Identify which cell holds the provided text, then report its (X, Y) central coordinate. 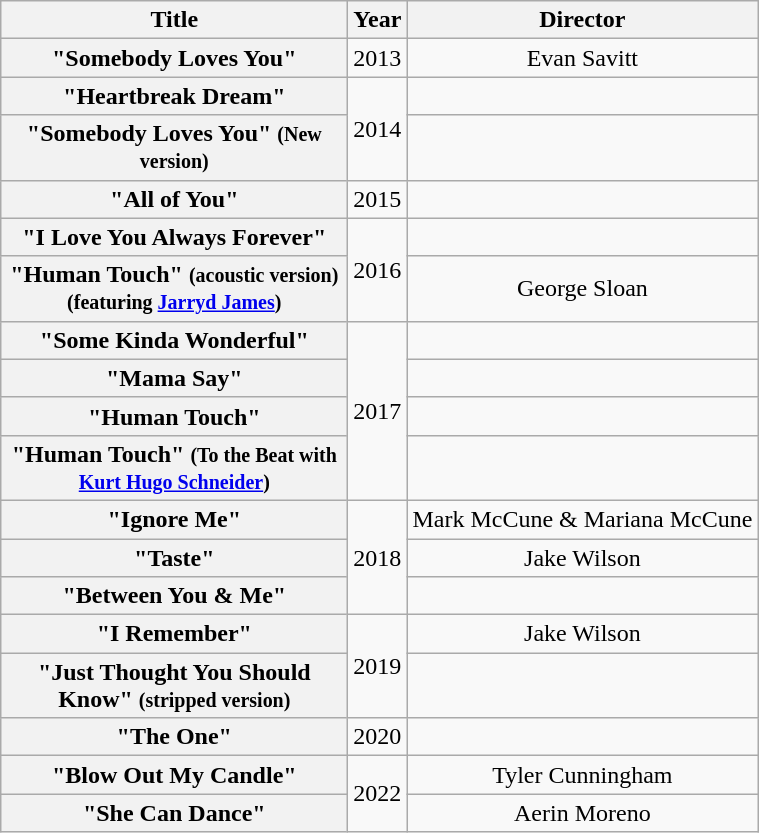
Year (378, 20)
"Heartbreak Dream" (174, 96)
"Human Touch" (acoustic version) (featuring Jarryd James) (174, 288)
"Human Touch" (174, 416)
Aerin Moreno (582, 813)
Director (582, 20)
George Sloan (582, 288)
"Some Kinda Wonderful" (174, 340)
2014 (378, 128)
2013 (378, 58)
"She Can Dance" (174, 813)
Evan Savitt (582, 58)
"Mama Say" (174, 378)
"Somebody Loves You" (174, 58)
Title (174, 20)
2017 (378, 410)
2015 (378, 199)
2018 (378, 557)
"Just Thought You Should Know" (stripped version) (174, 686)
"I Remember" (174, 634)
"Blow Out My Candle" (174, 775)
"Ignore Me" (174, 519)
"Human Touch" (To the Beat with Kurt Hugo Schneider) (174, 468)
"Somebody Loves You" (New version) (174, 148)
2016 (378, 270)
2020 (378, 737)
Tyler Cunningham (582, 775)
"All of You" (174, 199)
Mark McCune & Mariana McCune (582, 519)
2019 (378, 666)
"Taste" (174, 557)
"Between You & Me" (174, 596)
2022 (378, 794)
"I Love You Always Forever" (174, 237)
"The One" (174, 737)
